Detect which cell encompasses the target text, then output its [X, Y] center coordinate. 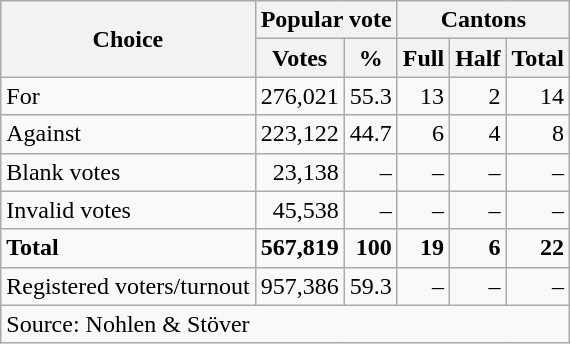
Cantons [483, 20]
44.7 [370, 134]
Choice [128, 39]
Source: Nohlen & Stöver [286, 324]
100 [370, 248]
Half [478, 58]
% [370, 58]
223,122 [300, 134]
Registered voters/turnout [128, 286]
Full [423, 58]
13 [423, 96]
2 [478, 96]
Invalid votes [128, 210]
4 [478, 134]
Against [128, 134]
276,021 [300, 96]
Popular vote [326, 20]
Votes [300, 58]
55.3 [370, 96]
45,538 [300, 210]
23,138 [300, 172]
22 [538, 248]
Blank votes [128, 172]
59.3 [370, 286]
8 [538, 134]
14 [538, 96]
957,386 [300, 286]
567,819 [300, 248]
For [128, 96]
19 [423, 248]
